Return [x, y] of the center of cell containing provided text 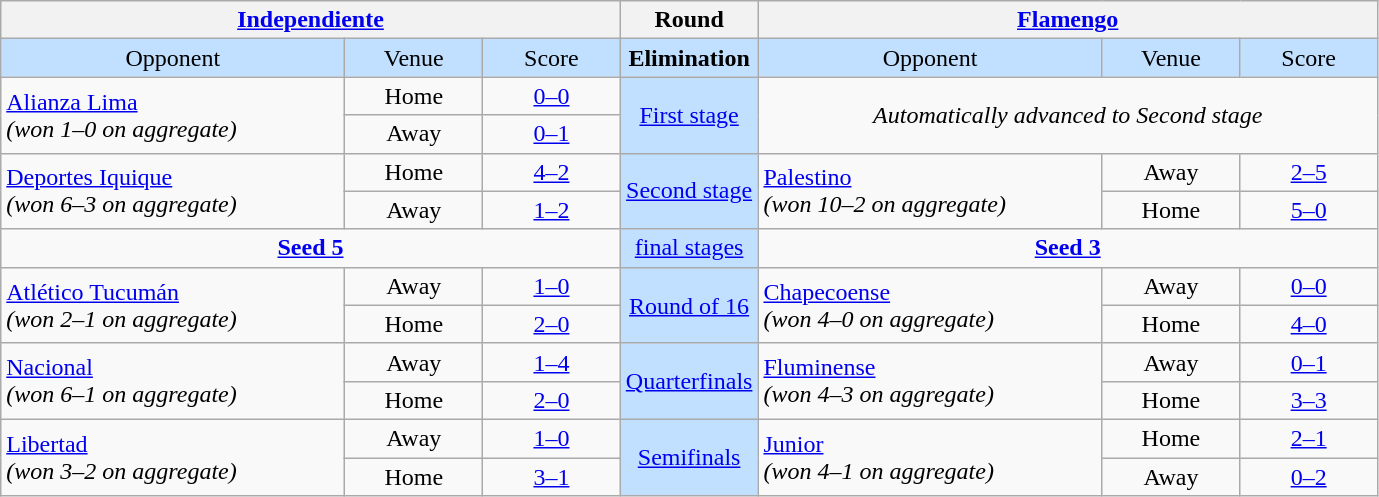
Flamengo [1068, 20]
Independiente [311, 20]
2–5 [1309, 172]
Round of 16 [689, 305]
Second stage [689, 191]
5–0 [1309, 210]
Round [689, 20]
Deportes Iquique(won 6–3 on aggregate) [173, 191]
Semifinals [689, 457]
final stages [689, 248]
Automatically advanced to Second stage [1068, 115]
First stage [689, 115]
1–2 [552, 210]
Junior(won 4–1 on aggregate) [930, 457]
Nacional(won 6–1 on aggregate) [173, 381]
Seed 3 [1068, 248]
3–3 [1309, 400]
1–4 [552, 362]
4–0 [1309, 324]
4–2 [552, 172]
0–2 [1309, 477]
Quarterfinals [689, 381]
Fluminense(won 4–3 on aggregate) [930, 381]
Alianza Lima(won 1–0 on aggregate) [173, 115]
3–1 [552, 477]
2–1 [1309, 438]
Atlético Tucumán(won 2–1 on aggregate) [173, 305]
Chapecoense(won 4–0 on aggregate) [930, 305]
Seed 5 [311, 248]
Elimination [689, 58]
Palestino(won 10–2 on aggregate) [930, 191]
Libertad(won 3–2 on aggregate) [173, 457]
